Pinpoint the cell where the given text exists, returning its [X, Y] midpoint coordinate. 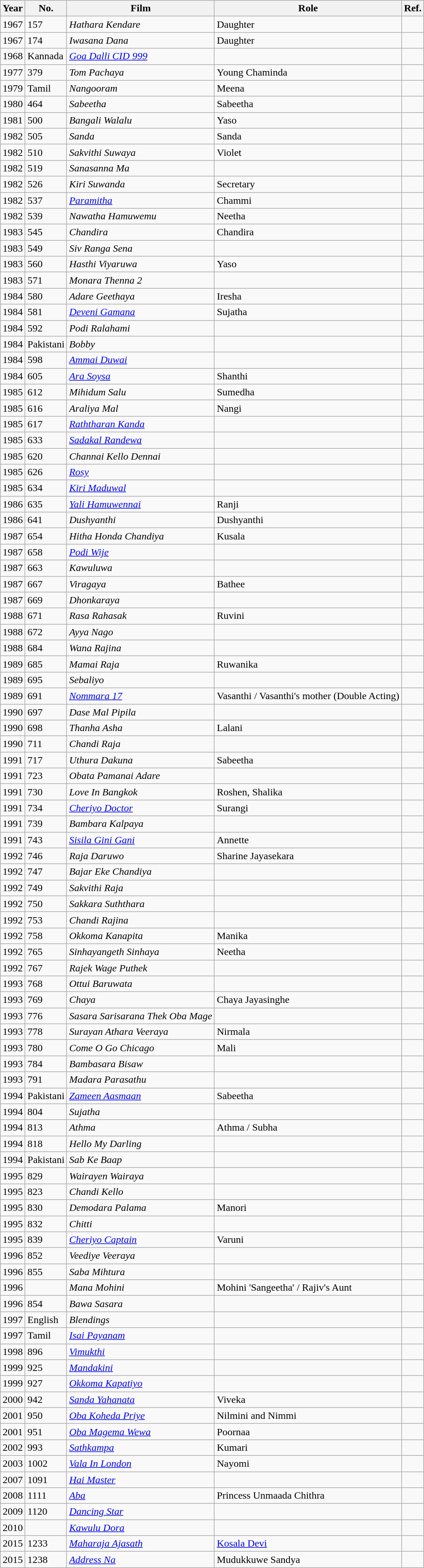
Rosy [140, 472]
Podi Wije [140, 552]
753 [46, 920]
927 [46, 1384]
Adare Geethaya [140, 296]
Tom Pachaya [140, 72]
Nangooram [140, 88]
464 [46, 104]
Hitha Honda Chandiya [140, 536]
Rasa Rahasak [140, 616]
Chaya [140, 1000]
Vasanthi / Vasanthi's mother (Double Acting) [308, 696]
839 [46, 1240]
Mandakini [140, 1368]
829 [46, 1176]
Wana Rajina [140, 648]
663 [46, 568]
Bambasara Bisaw [140, 1064]
Saba Mihtura [140, 1272]
Sab Ke Baap [140, 1160]
Araliya Mal [140, 408]
Dhonkaraya [140, 600]
No. [46, 8]
Kosala Devi [308, 1544]
1998 [13, 1352]
Poornaa [308, 1431]
Sharine Jayasekara [308, 856]
Bambara Kalpaya [140, 824]
1968 [13, 56]
1233 [46, 1544]
Athma [140, 1128]
598 [46, 360]
Ruvini [308, 616]
379 [46, 72]
765 [46, 952]
942 [46, 1400]
539 [46, 216]
Mudukkuwe Sandya [308, 1560]
519 [46, 168]
Ottui Baruwata [140, 984]
2008 [13, 1496]
Veediye Veeraya [140, 1256]
Cheriyo Doctor [140, 808]
Hasthi Viyaruwa [140, 264]
Sisila Gini Gani [140, 840]
Address Na [140, 1560]
Nawatha Hamuwemu [140, 216]
Dase Mal Pipila [140, 712]
Mali [308, 1048]
Chammi [308, 200]
Podi Ralahami [140, 328]
Nangi [308, 408]
813 [46, 1128]
Kusala [308, 536]
Siv Ranga Sena [140, 248]
Roshen, Shalika [308, 792]
Iwasana Dana [140, 40]
2003 [13, 1463]
505 [46, 136]
896 [46, 1352]
612 [46, 392]
Ranji [308, 504]
Varuni [308, 1240]
Hai Master [140, 1479]
Sakkara Suththara [140, 904]
Hello My Darling [140, 1144]
537 [46, 200]
634 [46, 488]
746 [46, 856]
Goa Dalli CID 999 [140, 56]
743 [46, 840]
Sinhayangeth Sinhaya [140, 952]
Isai Payanam [140, 1336]
Violet [308, 152]
Ara Soysa [140, 376]
685 [46, 664]
Meena [308, 88]
Sanda Yahanata [140, 1400]
1981 [13, 120]
711 [46, 744]
Ruwanika [308, 664]
500 [46, 120]
Channai Kello Dennai [140, 456]
Oba Magema Wewa [140, 1431]
Chandi Kello [140, 1192]
669 [46, 600]
Maharaja Ajasath [140, 1544]
Mihidum Salu [140, 392]
Thanha Asha [140, 728]
Sakvithi Raja [140, 888]
1091 [46, 1479]
Year [13, 8]
Dancing Star [140, 1512]
951 [46, 1431]
Chaya Jayasinghe [308, 1000]
Bajar Eke Chandiya [140, 872]
695 [46, 680]
Ref. [413, 8]
776 [46, 1016]
2010 [13, 1528]
580 [46, 296]
605 [46, 376]
Love In Bangkok [140, 792]
1979 [13, 88]
Oba Koheda Priye [140, 1415]
Shanthi [308, 376]
Mohini 'Sangeetha' / Rajiv's Aunt [308, 1288]
Deveni Gamana [140, 312]
667 [46, 584]
Raththaran Kanda [140, 424]
633 [46, 440]
Nilmini and Nimmi [308, 1415]
1238 [46, 1560]
Film [140, 8]
Ammai Duwai [140, 360]
691 [46, 696]
Blendings [140, 1320]
855 [46, 1272]
Vala In London [140, 1463]
626 [46, 472]
Chitti [140, 1224]
Wairayen Wairaya [140, 1176]
Kiri Suwanda [140, 184]
830 [46, 1208]
658 [46, 552]
Bawa Sasara [140, 1304]
804 [46, 1112]
750 [46, 904]
Rajek Wage Puthek [140, 968]
560 [46, 264]
Okkoma Kanapita [140, 936]
791 [46, 1080]
Athma / Subha [308, 1128]
2009 [13, 1512]
592 [46, 328]
510 [46, 152]
Obata Pamanai Adare [140, 776]
832 [46, 1224]
Ayya Nago [140, 632]
Sathkampa [140, 1447]
818 [46, 1144]
Nirmala [308, 1032]
Chandi Raja [140, 744]
Uthura Dakuna [140, 760]
2007 [13, 1479]
854 [46, 1304]
Kawuluwa [140, 568]
Come O Go Chicago [140, 1048]
767 [46, 968]
Surangi [308, 808]
Bobby [140, 344]
Hathara Kendare [140, 24]
697 [46, 712]
Chandi Rajina [140, 920]
Annette [308, 840]
734 [46, 808]
Iresha [308, 296]
654 [46, 536]
Cheriyo Captain [140, 1240]
Demodara Palama [140, 1208]
Okkoma Kapatiyo [140, 1384]
747 [46, 872]
1980 [13, 104]
Bathee [308, 584]
526 [46, 184]
Secretary [308, 184]
852 [46, 1256]
950 [46, 1415]
Sakvithi Suwaya [140, 152]
Paramitha [140, 200]
157 [46, 24]
Mana Mohini [140, 1288]
749 [46, 888]
617 [46, 424]
Monara Thenna 2 [140, 280]
Role [308, 8]
769 [46, 1000]
635 [46, 504]
Zameen Aasmaan [140, 1096]
Kannada [46, 56]
1002 [46, 1463]
778 [46, 1032]
730 [46, 792]
Madara Parasathu [140, 1080]
780 [46, 1048]
549 [46, 248]
684 [46, 648]
1120 [46, 1512]
784 [46, 1064]
545 [46, 232]
739 [46, 824]
Young Chaminda [308, 72]
823 [46, 1192]
Sanasanna Ma [140, 168]
Viveka [308, 1400]
English [46, 1320]
Viragaya [140, 584]
717 [46, 760]
698 [46, 728]
Mamai Raja [140, 664]
Kawulu Dora [140, 1528]
Aba [140, 1496]
571 [46, 280]
Raja Daruwo [140, 856]
758 [46, 936]
Sumedha [308, 392]
Sasara Sarisarana Thek Oba Mage [140, 1016]
723 [46, 776]
Vimukthi [140, 1352]
641 [46, 520]
671 [46, 616]
581 [46, 312]
1977 [13, 72]
Sebaliyo [140, 680]
Yali Hamuwennai [140, 504]
672 [46, 632]
Princess Unmaada Chithra [308, 1496]
Nommara 17 [140, 696]
Nayomi [308, 1463]
Kiri Maduwal [140, 488]
925 [46, 1368]
Manika [308, 936]
1111 [46, 1496]
993 [46, 1447]
Surayan Athara Veeraya [140, 1032]
616 [46, 408]
174 [46, 40]
Manori [308, 1208]
2002 [13, 1447]
620 [46, 456]
Sadakal Randewa [140, 440]
Lalani [308, 728]
Kumari [308, 1447]
2000 [13, 1400]
768 [46, 984]
Bangali Walalu [140, 120]
